Capture the cell that displays the provided text and extract its [x, y] central coordinate. 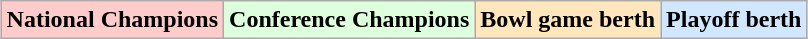
Conference Champions [350, 20]
Bowl game berth [568, 20]
National Champions [112, 20]
Playoff berth [734, 20]
